Find where the given text appears and provide that cell's center as [X, Y] coordinate. 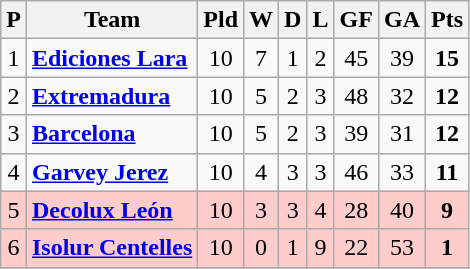
L [320, 20]
22 [356, 248]
28 [356, 210]
45 [356, 58]
Extremadura [112, 96]
11 [448, 172]
33 [402, 172]
0 [262, 248]
Pts [448, 20]
GF [356, 20]
32 [402, 96]
Isolur Centelles [112, 248]
31 [402, 134]
P [14, 20]
7 [262, 58]
W [262, 20]
Ediciones Lara [112, 58]
40 [402, 210]
48 [356, 96]
Barcelona [112, 134]
D [293, 20]
Decolux León [112, 210]
53 [402, 248]
46 [356, 172]
GA [402, 20]
6 [14, 248]
Garvey Jerez [112, 172]
15 [448, 58]
Pld [221, 20]
Team [112, 20]
